Determine the (x, y) coordinate at the center of the cell enclosing the given text.  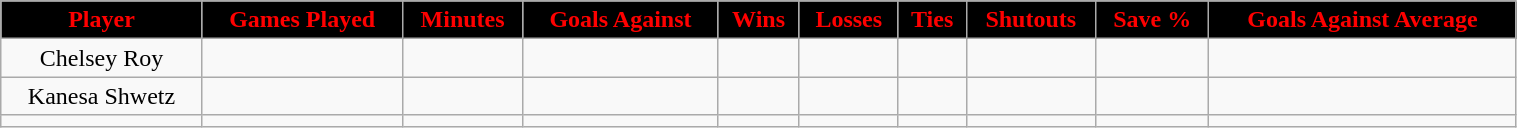
Save % (1152, 20)
Minutes (462, 20)
Kanesa Shwetz (102, 96)
Goals Against (620, 20)
Ties (932, 20)
Losses (848, 20)
Wins (758, 20)
Shutouts (1031, 20)
Player (102, 20)
Goals Against Average (1362, 20)
Chelsey Roy (102, 58)
Games Played (302, 20)
